For the text-containing cell, return its midpoint in (X, Y) coordinate format. 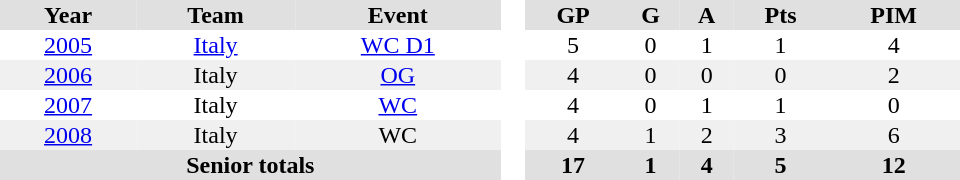
G (651, 15)
Year (68, 15)
Pts (780, 15)
GP (574, 15)
3 (780, 135)
WC D1 (398, 45)
6 (894, 135)
A (707, 15)
2007 (68, 105)
2008 (68, 135)
PIM (894, 15)
2005 (68, 45)
OG (398, 75)
17 (574, 165)
2006 (68, 75)
Senior totals (250, 165)
Event (398, 15)
12 (894, 165)
Team (216, 15)
